Return the [x, y] coordinate for the center point of the cell that contains the specified text.  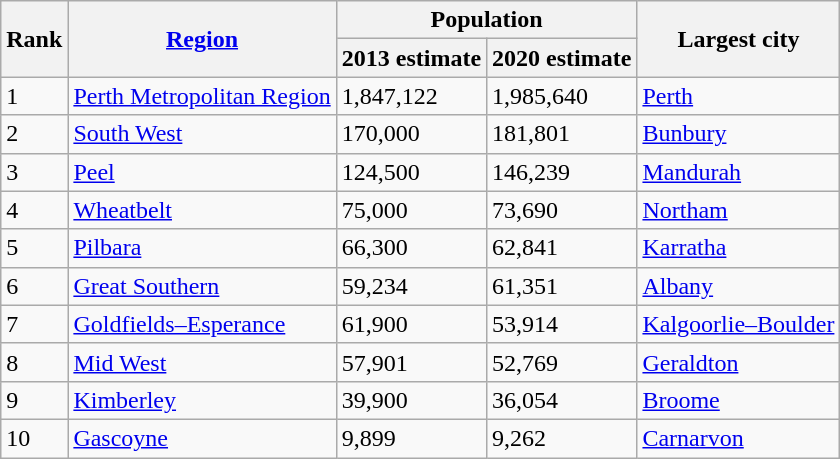
4 [34, 210]
1 [34, 96]
Region [202, 39]
Northam [738, 210]
75,000 [411, 210]
Kalgoorlie–Boulder [738, 324]
6 [34, 286]
Peel [202, 172]
53,914 [562, 324]
Carnarvon [738, 438]
Broome [738, 400]
South West [202, 134]
Rank [34, 39]
3 [34, 172]
52,769 [562, 362]
Mid West [202, 362]
Goldfields–Esperance [202, 324]
1,985,640 [562, 96]
Pilbara [202, 248]
Perth [738, 96]
1,847,122 [411, 96]
61,900 [411, 324]
Wheatbelt [202, 210]
59,234 [411, 286]
Mandurah [738, 172]
36,054 [562, 400]
7 [34, 324]
2013 estimate [411, 58]
Albany [738, 286]
61,351 [562, 286]
Kimberley [202, 400]
146,239 [562, 172]
Bunbury [738, 134]
10 [34, 438]
62,841 [562, 248]
39,900 [411, 400]
Geraldton [738, 362]
9 [34, 400]
8 [34, 362]
Great Southern [202, 286]
57,901 [411, 362]
5 [34, 248]
Population [486, 20]
9,262 [562, 438]
Perth Metropolitan Region [202, 96]
Largest city [738, 39]
Gascoyne [202, 438]
181,801 [562, 134]
124,500 [411, 172]
2020 estimate [562, 58]
9,899 [411, 438]
Karratha [738, 248]
2 [34, 134]
73,690 [562, 210]
66,300 [411, 248]
170,000 [411, 134]
